Search for the cell housing the specified text and yield its (x, y) center coordinate. 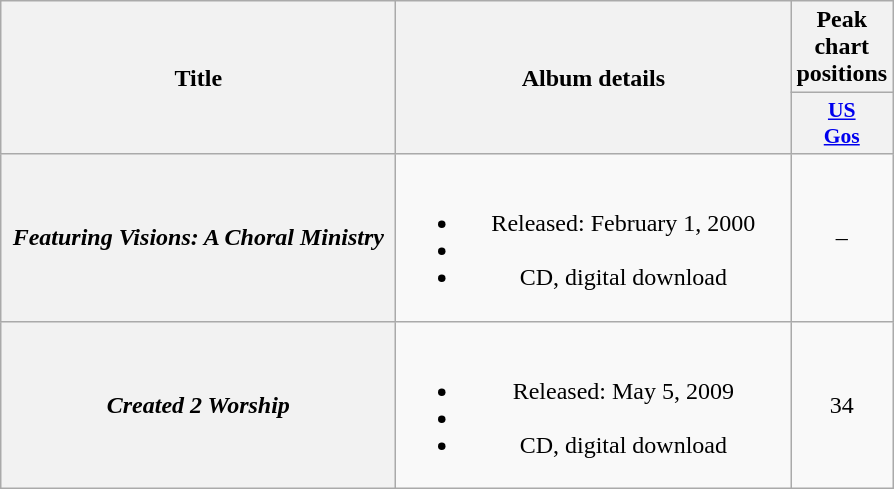
Created 2 Worship (198, 404)
34 (842, 404)
USGos (842, 124)
Peak chart positions (842, 47)
Title (198, 78)
Released: May 5, 2009CD, digital download (594, 404)
Album details (594, 78)
Featuring Visions: A Choral Ministry (198, 238)
– (842, 238)
Released: February 1, 2000CD, digital download (594, 238)
